Return the (x, y) coordinate for the center point of the cell that contains the specified text.  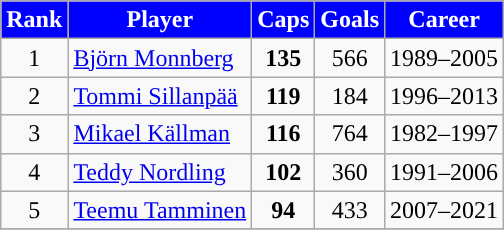
2007–2021 (444, 210)
102 (284, 172)
Teemu Tamminen (160, 210)
3 (34, 134)
94 (284, 210)
Goals (350, 20)
2 (34, 96)
Tommi Sillanpää (160, 96)
5 (34, 210)
Career (444, 20)
Rank (34, 20)
1989–2005 (444, 58)
360 (350, 172)
4 (34, 172)
Björn Monnberg (160, 58)
1991–2006 (444, 172)
764 (350, 134)
1982–1997 (444, 134)
1996–2013 (444, 96)
1 (34, 58)
116 (284, 134)
135 (284, 58)
566 (350, 58)
Teddy Nordling (160, 172)
Player (160, 20)
184 (350, 96)
Mikael Källman (160, 134)
119 (284, 96)
433 (350, 210)
Caps (284, 20)
